Find where the given text appears and provide that cell's center as [X, Y] coordinate. 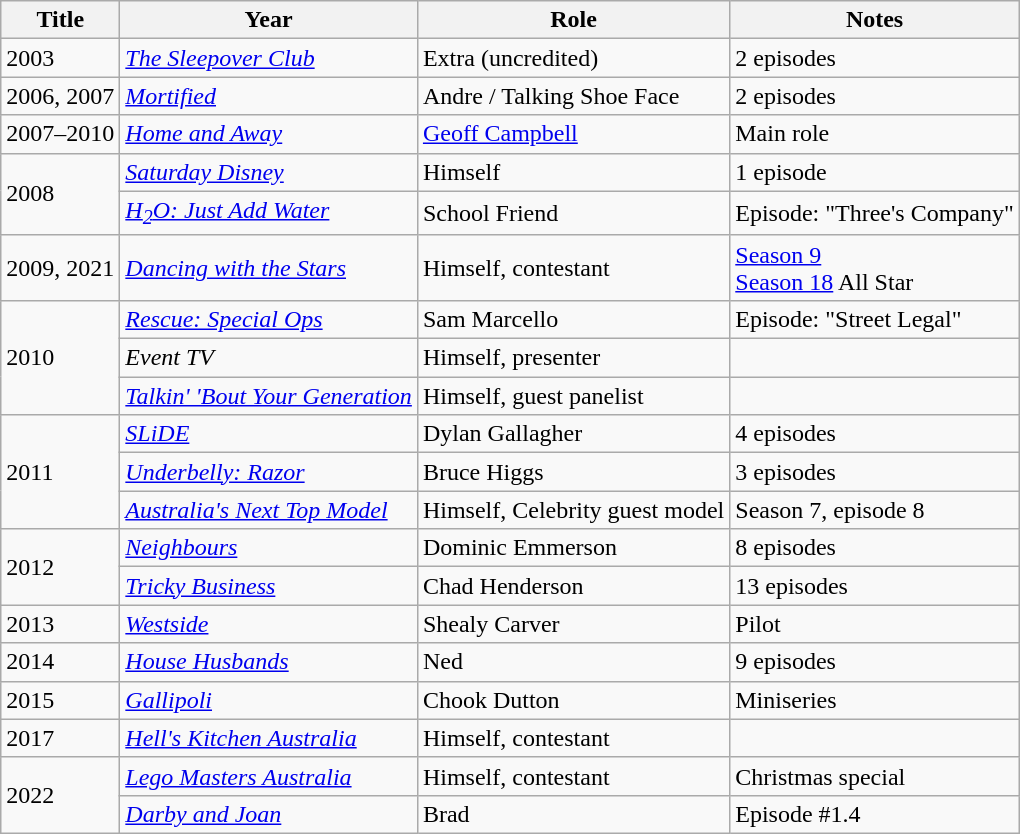
2014 [60, 662]
Geoff Campbell [573, 134]
2013 [60, 624]
2007–2010 [60, 134]
Ned [573, 662]
Australia's Next Top Model [269, 510]
Main role [875, 134]
2017 [60, 738]
Home and Away [269, 134]
Shealy Carver [573, 624]
H2O: Just Add Water [269, 213]
2012 [60, 567]
Bruce Higgs [573, 472]
Role [573, 20]
Tricky Business [269, 586]
Episode #1.4 [875, 814]
Himself [573, 172]
2006, 2007 [60, 96]
2010 [60, 357]
Andre / Talking Shoe Face [573, 96]
House Husbands [269, 662]
Hell's Kitchen Australia [269, 738]
Dominic Emmerson [573, 548]
3 episodes [875, 472]
Chook Dutton [573, 700]
Talkin' 'Bout Your Generation [269, 396]
Year [269, 20]
Sam Marcello [573, 319]
Himself, Celebrity guest model [573, 510]
2009, 2021 [60, 268]
Episode: "Street Legal" [875, 319]
Event TV [269, 358]
4 episodes [875, 434]
Neighbours [269, 548]
2022 [60, 795]
Extra (uncredited) [573, 58]
Brad [573, 814]
9 episodes [875, 662]
School Friend [573, 213]
Episode: "Three's Company" [875, 213]
Title [60, 20]
2008 [60, 194]
The Sleepover Club [269, 58]
Underbelly: Razor [269, 472]
2003 [60, 58]
Miniseries [875, 700]
Westside [269, 624]
Season 9Season 18 All Star [875, 268]
13 episodes [875, 586]
Lego Masters Australia [269, 776]
Season 7, episode 8 [875, 510]
Darby and Joan [269, 814]
Himself, presenter [573, 358]
Dancing with the Stars [269, 268]
Gallipoli [269, 700]
Chad Henderson [573, 586]
Notes [875, 20]
Dylan Gallagher [573, 434]
Himself, guest panelist [573, 396]
SLiDE [269, 434]
2011 [60, 472]
Rescue: Special Ops [269, 319]
Mortified [269, 96]
Christmas special [875, 776]
Saturday Disney [269, 172]
2015 [60, 700]
Pilot [875, 624]
1 episode [875, 172]
8 episodes [875, 548]
